Pinpoint the cell where the given text exists, returning its (x, y) midpoint coordinate. 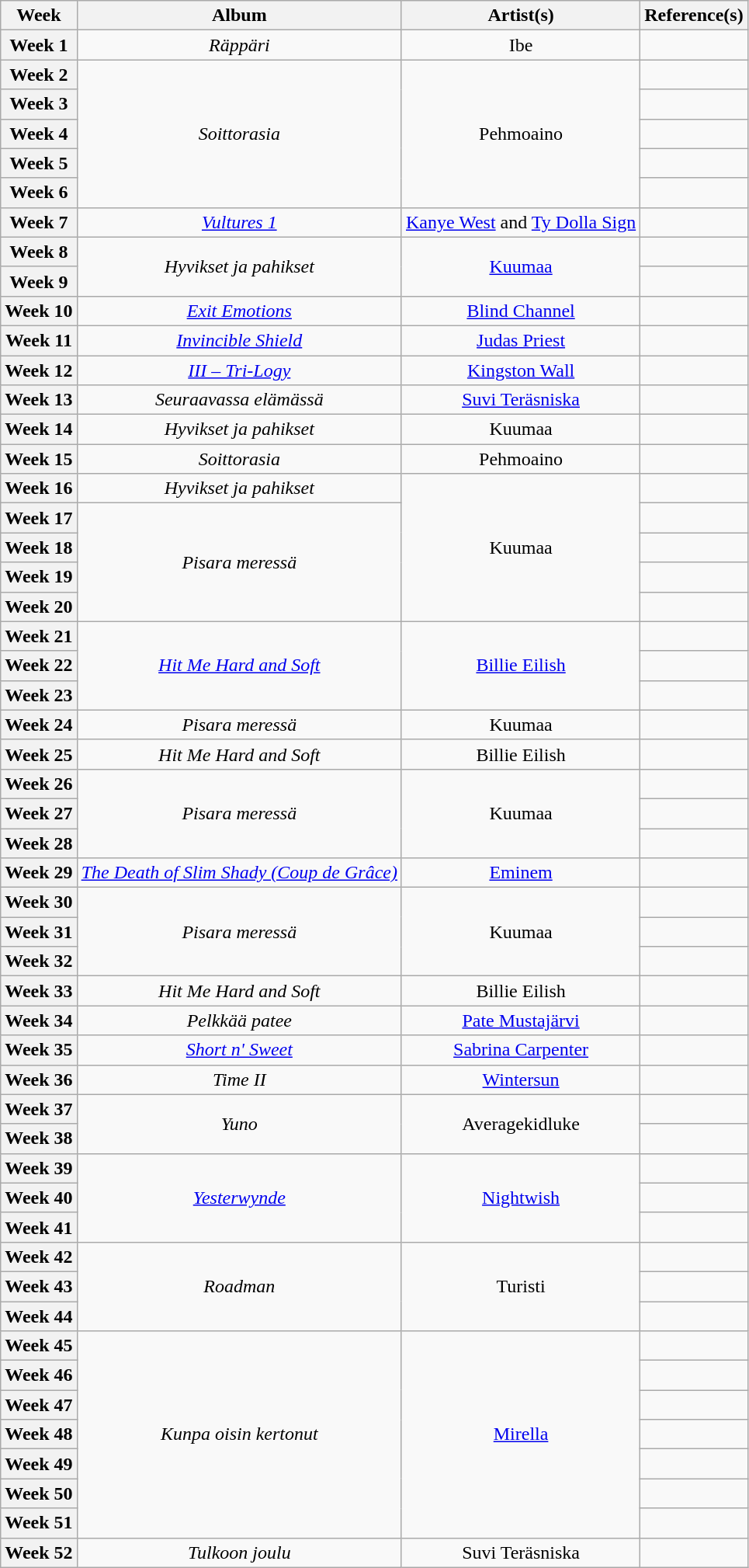
Week 31 (39, 932)
Week 48 (39, 1434)
Kunpa oisin kertonut (239, 1434)
Week 33 (39, 991)
Week 44 (39, 1316)
Week 36 (39, 1080)
Week 51 (39, 1523)
Vultures 1 (239, 222)
Artist(s) (520, 16)
Week 50 (39, 1493)
Mirella (520, 1434)
Sabrina Carpenter (520, 1050)
Week 47 (39, 1405)
Kanye West and Ty Dolla Sign (520, 222)
Album (239, 16)
Week 37 (39, 1109)
Kingston Wall (520, 370)
Week 3 (39, 104)
Week 2 (39, 75)
Short n' Sweet (239, 1050)
Week 7 (39, 222)
Räppäri (239, 45)
Seuraavassa elämässä (239, 400)
Week 17 (39, 518)
Week 22 (39, 666)
Week 39 (39, 1168)
Week 23 (39, 695)
Week 21 (39, 636)
Time II (239, 1080)
Week 40 (39, 1198)
Week 20 (39, 607)
Week 45 (39, 1346)
Week 29 (39, 873)
Blind Channel (520, 311)
Week 43 (39, 1286)
Wintersun (520, 1080)
Week 4 (39, 134)
Yuno (239, 1124)
Judas Priest (520, 340)
Week 38 (39, 1139)
Averagekidluke (520, 1124)
Week 16 (39, 488)
Yesterwynde (239, 1198)
Week 14 (39, 429)
Week 42 (39, 1257)
Turisti (520, 1286)
Week 12 (39, 370)
Week 27 (39, 813)
Eminem (520, 873)
Week 8 (39, 252)
Roadman (239, 1286)
Week 32 (39, 961)
Exit Emotions (239, 311)
Week 28 (39, 843)
Week 52 (39, 1552)
Week 5 (39, 163)
Week 46 (39, 1375)
Week (39, 16)
Week 18 (39, 548)
Week 35 (39, 1050)
Week 15 (39, 459)
Week 24 (39, 725)
Week 10 (39, 311)
Week 9 (39, 281)
Week 30 (39, 902)
Week 41 (39, 1227)
Pelkkää patee (239, 1020)
Ibe (520, 45)
Pate Mustajärvi (520, 1020)
Tulkoon joulu (239, 1552)
III – Tri-Logy (239, 370)
Week 11 (39, 340)
Week 49 (39, 1464)
The Death of Slim Shady (Coup de Grâce) (239, 873)
Week 26 (39, 784)
Invincible Shield (239, 340)
Week 25 (39, 754)
Week 6 (39, 193)
Nightwish (520, 1198)
Week 13 (39, 400)
Week 1 (39, 45)
Reference(s) (694, 16)
Week 19 (39, 577)
Week 34 (39, 1020)
